Detect which cell encompasses the target text, then output its [x, y] center coordinate. 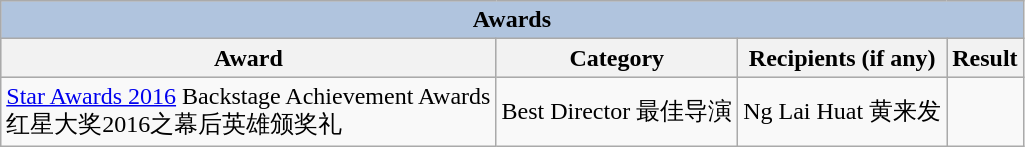
Best Director 最佳导演 [617, 112]
Result [985, 58]
Awards [512, 20]
Category [617, 58]
Recipients (if any) [842, 58]
Award [248, 58]
Ng Lai Huat 黄来发 [842, 112]
Star Awards 2016 Backstage Achievement Awards 红星大奖2016之幕后英雄颁奖礼 [248, 112]
